From the cell containing the given text, extract its center point as (x, y) coordinate. 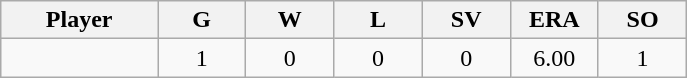
G (202, 20)
ERA (554, 20)
W (290, 20)
Player (80, 20)
SO (642, 20)
L (378, 20)
6.00 (554, 58)
SV (466, 20)
